Search for the cell housing the specified text and yield its (x, y) center coordinate. 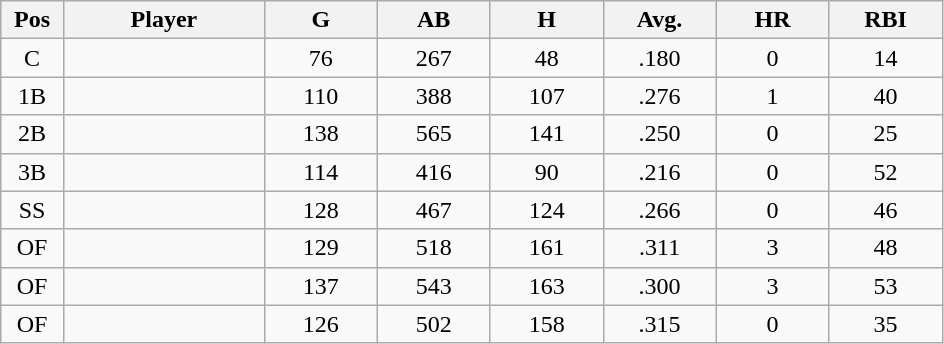
40 (886, 96)
H (546, 20)
158 (546, 324)
138 (320, 134)
565 (434, 134)
.250 (660, 134)
163 (546, 286)
.276 (660, 96)
.216 (660, 172)
107 (546, 96)
1 (772, 96)
1B (32, 96)
114 (320, 172)
388 (434, 96)
.266 (660, 210)
35 (886, 324)
53 (886, 286)
128 (320, 210)
90 (546, 172)
518 (434, 248)
.311 (660, 248)
110 (320, 96)
3B (32, 172)
76 (320, 58)
543 (434, 286)
14 (886, 58)
Pos (32, 20)
Player (164, 20)
G (320, 20)
141 (546, 134)
C (32, 58)
126 (320, 324)
AB (434, 20)
137 (320, 286)
267 (434, 58)
.180 (660, 58)
46 (886, 210)
416 (434, 172)
502 (434, 324)
2B (32, 134)
HR (772, 20)
.300 (660, 286)
SS (32, 210)
467 (434, 210)
161 (546, 248)
124 (546, 210)
52 (886, 172)
129 (320, 248)
.315 (660, 324)
Avg. (660, 20)
25 (886, 134)
RBI (886, 20)
